Pinpoint the cell where the given text exists, returning its [x, y] midpoint coordinate. 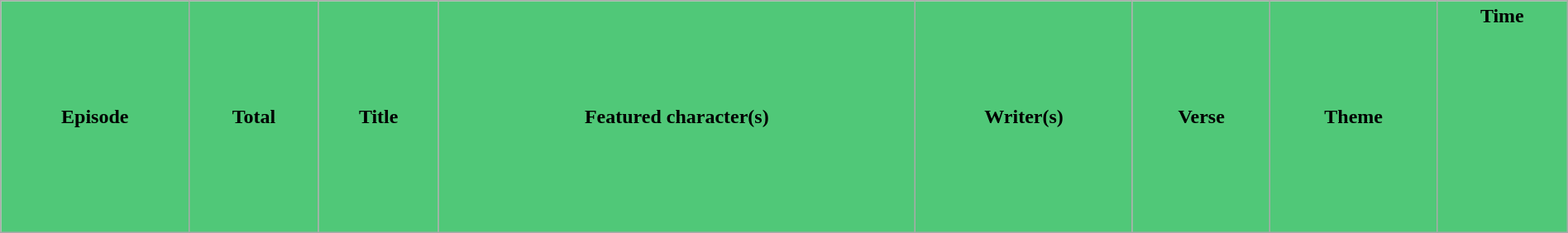
Time [1502, 117]
Writer(s) [1024, 117]
Theme [1354, 117]
Verse [1201, 117]
Featured character(s) [676, 117]
Title [379, 117]
Episode [95, 117]
Total [255, 117]
